Search for the cell housing the specified text and yield its [x, y] center coordinate. 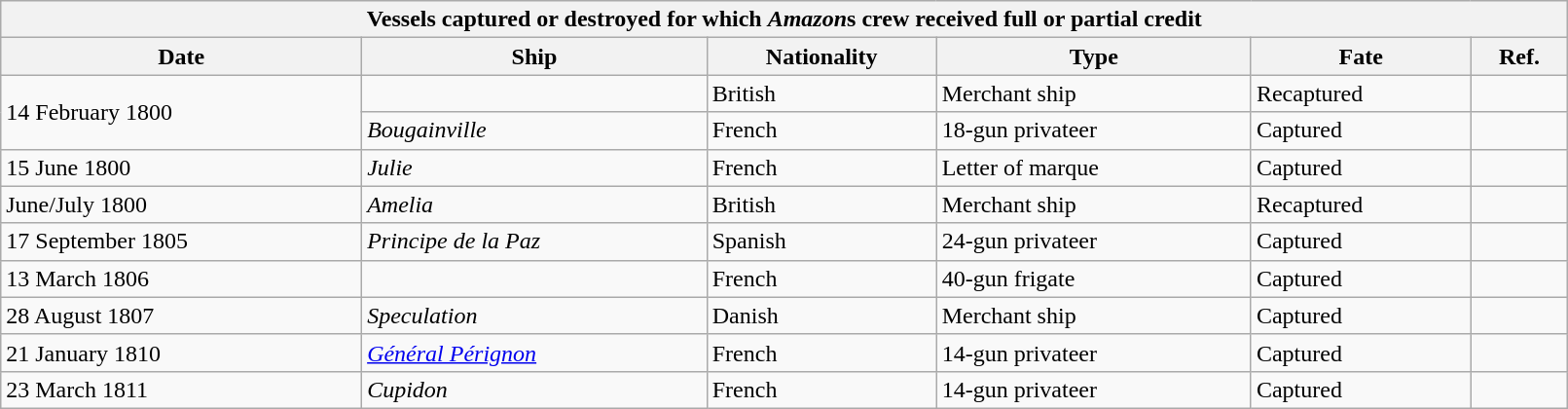
17 September 1805 [181, 242]
Speculation [535, 316]
40-gun frigate [1094, 279]
Nationality [821, 56]
Amelia [535, 204]
18-gun privateer [1094, 130]
Letter of marque [1094, 167]
23 March 1811 [181, 390]
13 March 1806 [181, 279]
21 January 1810 [181, 353]
15 June 1800 [181, 167]
June/July 1800 [181, 204]
Bougainville [535, 130]
Vessels captured or destroyed for which Amazons crew received full or partial credit [784, 19]
Fate [1361, 56]
28 August 1807 [181, 316]
Ref. [1519, 56]
Principe de la Paz [535, 242]
Type [1094, 56]
Général Pérignon [535, 353]
Cupidon [535, 390]
Ship [535, 56]
24-gun privateer [1094, 242]
14 February 1800 [181, 112]
Julie [535, 167]
Danish [821, 316]
Spanish [821, 242]
Date [181, 56]
